Output the [X, Y] coordinate of the center of the cell containing the given text.  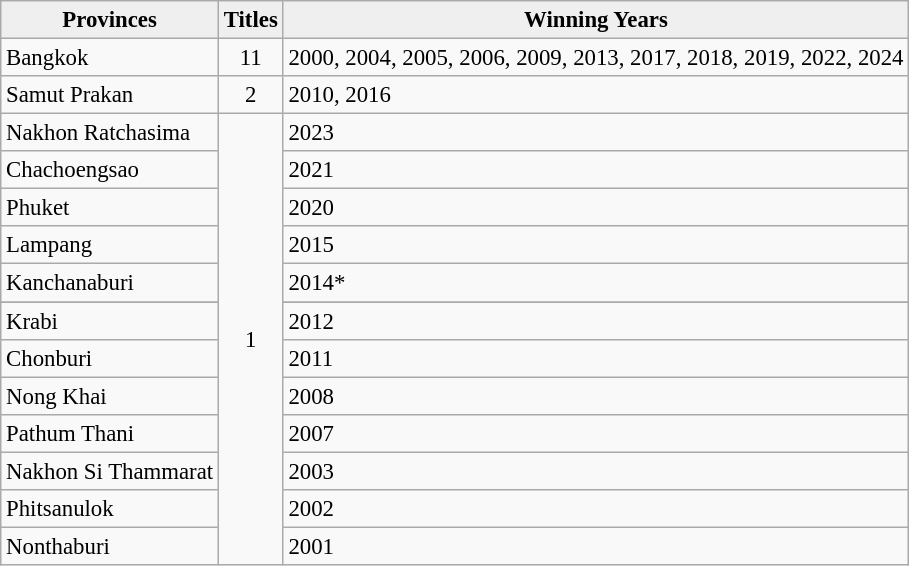
2023 [596, 133]
Chonburi [110, 358]
2008 [596, 396]
Samut Prakan [110, 95]
Phuket [110, 208]
2010, 2016 [596, 95]
2 [250, 95]
Lampang [110, 245]
Nakhon Ratchasima [110, 133]
1 [250, 340]
Pathum Thani [110, 433]
Provinces [110, 20]
11 [250, 58]
Chachoengsao [110, 170]
2015 [596, 245]
Winning Years [596, 20]
2001 [596, 546]
Phitsanulok [110, 509]
Nong Khai [110, 396]
Krabi [110, 321]
2014* [596, 283]
2021 [596, 170]
Nonthaburi [110, 546]
2011 [596, 358]
2012 [596, 321]
2020 [596, 208]
Bangkok [110, 58]
2003 [596, 471]
Nakhon Si Thammarat [110, 471]
2007 [596, 433]
2000, 2004, 2005, 2006, 2009, 2013, 2017, 2018, 2019, 2022, 2024 [596, 58]
Titles [250, 20]
2002 [596, 509]
Kanchanaburi [110, 283]
